For the text-containing cell, return its midpoint in [X, Y] coordinate format. 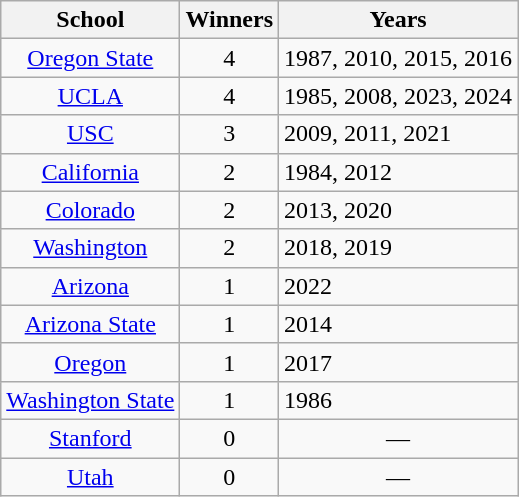
Arizona State [90, 324]
UCLA [90, 96]
3 [230, 134]
2014 [398, 324]
2013, 2020 [398, 210]
1984, 2012 [398, 172]
2022 [398, 286]
Oregon State [90, 58]
Years [398, 20]
Winners [230, 20]
Colorado [90, 210]
2009, 2011, 2021 [398, 134]
School [90, 20]
1985, 2008, 2023, 2024 [398, 96]
1987, 2010, 2015, 2016 [398, 58]
2018, 2019 [398, 248]
Oregon [90, 362]
Stanford [90, 438]
USC [90, 134]
1986 [398, 400]
Utah [90, 477]
Washington [90, 248]
Washington State [90, 400]
2017 [398, 362]
Arizona [90, 286]
California [90, 172]
